Locate the cell with the specified text and output its (X, Y) center coordinate. 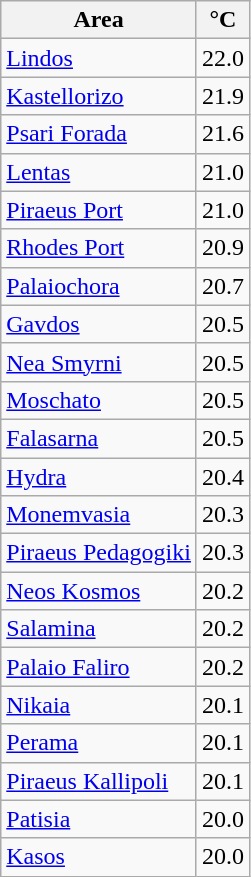
Hydra (99, 477)
Salamina (99, 629)
Nea Smyrni (99, 362)
Piraeus Kallipoli (99, 781)
22.0 (222, 58)
Kasos (99, 857)
Kastellorizo (99, 96)
Monemvasia (99, 515)
21.9 (222, 96)
Piraeus Port (99, 210)
Piraeus Pedagogiki (99, 553)
Palaio Faliro (99, 667)
Moschato (99, 400)
Falasarna (99, 438)
Lentas (99, 172)
20.7 (222, 286)
Patisia (99, 819)
Palaiochora (99, 286)
Rhodes Port (99, 248)
Lindos (99, 58)
21.6 (222, 134)
Perama (99, 743)
20.4 (222, 477)
Neos Kosmos (99, 591)
°C (222, 20)
Nikaia (99, 705)
20.9 (222, 248)
Area (99, 20)
Psari Forada (99, 134)
Gavdos (99, 324)
